Locate the cell with the specified text and output its (x, y) center coordinate. 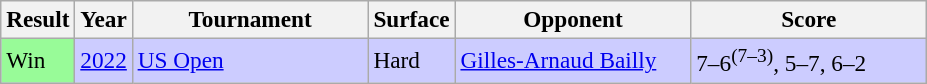
Tournament (250, 19)
7–6(7–3), 5–7, 6–2 (809, 60)
Result (38, 19)
Score (809, 19)
Surface (412, 19)
Hard (412, 60)
Gilles-Arnaud Bailly (573, 60)
US Open (250, 60)
Year (104, 19)
Opponent (573, 19)
2022 (104, 60)
Win (38, 60)
